Locate the cell with the specified text and output its (X, Y) center coordinate. 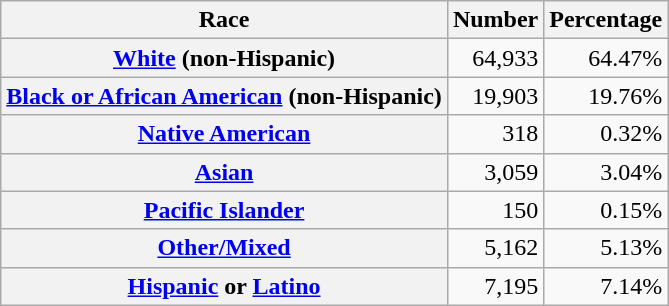
Race (224, 20)
5.13% (606, 248)
19.76% (606, 96)
5,162 (495, 248)
7,195 (495, 286)
Percentage (606, 20)
19,903 (495, 96)
Hispanic or Latino (224, 286)
150 (495, 210)
0.15% (606, 210)
White (non-Hispanic) (224, 58)
3.04% (606, 172)
64.47% (606, 58)
64,933 (495, 58)
0.32% (606, 134)
3,059 (495, 172)
Other/Mixed (224, 248)
Native American (224, 134)
7.14% (606, 286)
318 (495, 134)
Pacific Islander (224, 210)
Asian (224, 172)
Number (495, 20)
Black or African American (non-Hispanic) (224, 96)
